Return the [X, Y] coordinate for the center point of the cell that contains the specified text.  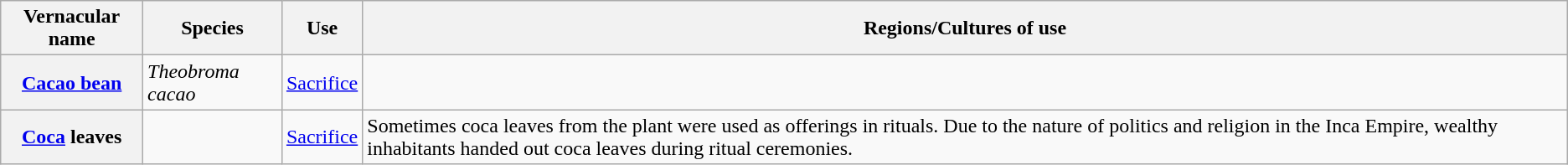
Species [213, 28]
Cacao bean [72, 82]
Theobroma cacao [213, 82]
Vernacular name [72, 28]
Coca leaves [72, 137]
Regions/Cultures of use [965, 28]
Use [322, 28]
